From the cell containing the given text, extract its center point as (x, y) coordinate. 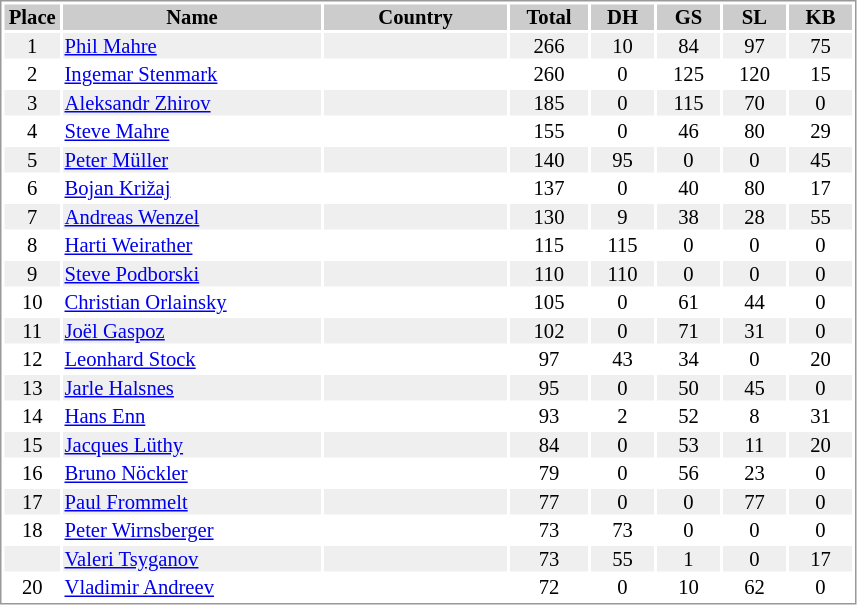
75 (820, 46)
12 (32, 359)
137 (549, 189)
61 (688, 303)
Country (416, 17)
Peter Wirnsberger (192, 531)
GS (688, 17)
50 (688, 388)
Total (549, 17)
52 (688, 417)
105 (549, 303)
28 (754, 217)
130 (549, 217)
Christian Orlainsky (192, 303)
120 (754, 75)
266 (549, 46)
KB (820, 17)
18 (32, 531)
53 (688, 445)
DH (622, 17)
Paul Frommelt (192, 502)
Jacques Lüthy (192, 445)
Aleksandr Zhirov (192, 103)
4 (32, 131)
44 (754, 303)
Bojan Križaj (192, 189)
Hans Enn (192, 417)
Vladimir Andreev (192, 587)
Valeri Tsyganov (192, 559)
70 (754, 103)
Harti Weirather (192, 245)
Place (32, 17)
29 (820, 131)
Jarle Halsnes (192, 388)
34 (688, 359)
Steve Podborski (192, 274)
3 (32, 103)
72 (549, 587)
23 (754, 473)
62 (754, 587)
Ingemar Stenmark (192, 75)
140 (549, 160)
79 (549, 473)
Bruno Nöckler (192, 473)
5 (32, 160)
6 (32, 189)
7 (32, 217)
185 (549, 103)
46 (688, 131)
43 (622, 359)
SL (754, 17)
13 (32, 388)
Phil Mahre (192, 46)
40 (688, 189)
71 (688, 331)
56 (688, 473)
102 (549, 331)
Peter Müller (192, 160)
93 (549, 417)
Andreas Wenzel (192, 217)
260 (549, 75)
38 (688, 217)
Name (192, 17)
14 (32, 417)
16 (32, 473)
Joël Gaspoz (192, 331)
Steve Mahre (192, 131)
Leonhard Stock (192, 359)
155 (549, 131)
125 (688, 75)
